Return (x, y) of the center of cell containing provided text 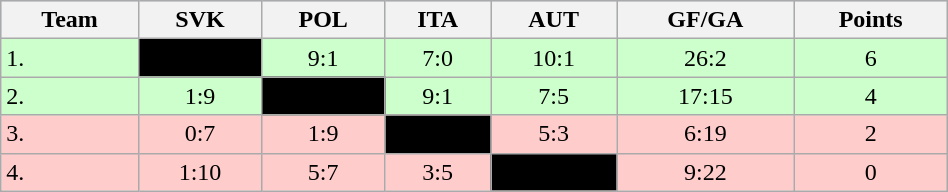
3. (70, 134)
POL (324, 20)
6 (870, 58)
GF/GA (706, 20)
17:15 (706, 96)
Team (70, 20)
3:5 (438, 172)
AUT (554, 20)
7:5 (554, 96)
9:22 (706, 172)
1:10 (200, 172)
2 (870, 134)
ITA (438, 20)
5:3 (554, 134)
7:0 (438, 58)
0 (870, 172)
1. (70, 58)
6:19 (706, 134)
Points (870, 20)
10:1 (554, 58)
0:7 (200, 134)
4 (870, 96)
2. (70, 96)
4. (70, 172)
26:2 (706, 58)
5:7 (324, 172)
SVK (200, 20)
